Output the [x, y] coordinate of the center of the cell containing the given text.  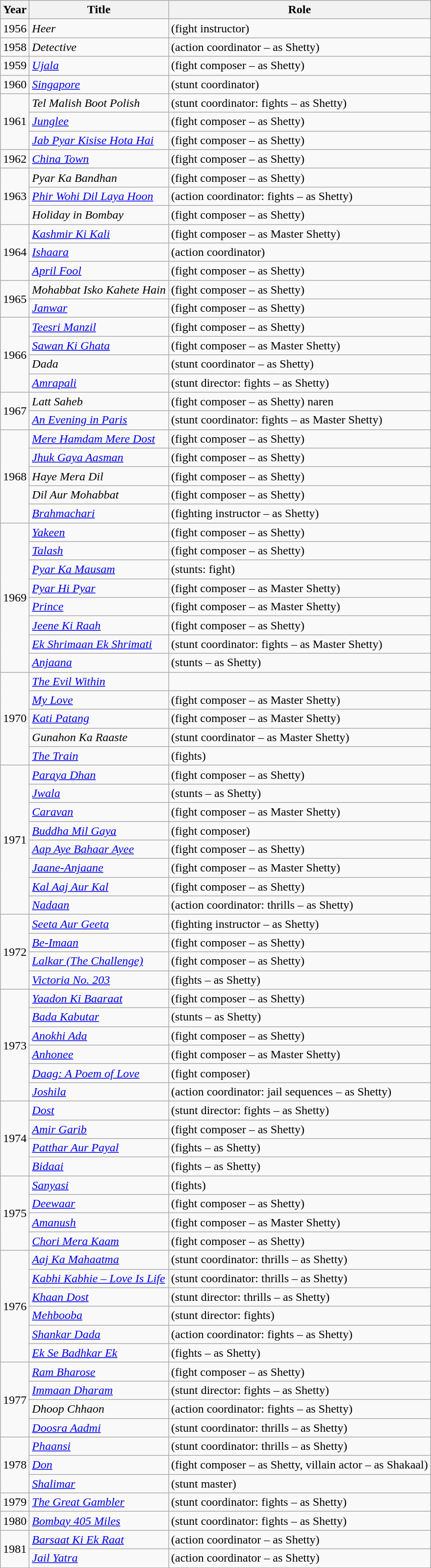
Barsaat Ki Ek Raat [99, 1540]
An Evening in Paris [99, 420]
Joshila [99, 1092]
(fight composer – as Shetty, villain actor – as Shakaal) [300, 1465]
(stunt master) [300, 1484]
Buddha Mil Gaya [99, 831]
1981 [15, 1549]
Victoria No. 203 [99, 980]
1979 [15, 1502]
Pyar Ka Bandhan [99, 177]
Dost [99, 1110]
1969 [15, 597]
Jeene Ki Raah [99, 625]
Ujala [99, 66]
(action coordinator) [300, 252]
1977 [15, 1399]
(stunts: fight) [300, 570]
(action coordinator: jail sequences – as Shetty) [300, 1092]
Haye Mera Dil [99, 476]
Jail Yatra [99, 1558]
April Fool [99, 271]
Title [99, 10]
Jhuk Gaya Aasman [99, 457]
Mohabbat Isko Kahete Hain [99, 290]
1973 [15, 1045]
Anhonee [99, 1054]
(stunt director: thrills – as Shetty) [300, 1297]
Chori Mera Kaam [99, 1241]
1966 [15, 355]
Year [15, 10]
1971 [15, 840]
Latt Saheb [99, 401]
Daag: A Poem of Love [99, 1073]
Pyar Hi Pyar [99, 588]
Kabhi Kabhie – Love Is Life [99, 1278]
Sawan Ki Ghata [99, 346]
The Great Gambler [99, 1502]
(stunt coordinator – as Master Shetty) [300, 737]
Teesri Manzil [99, 327]
The Evil Within [99, 681]
Shalimar [99, 1484]
Detective [99, 47]
Paraya Dhan [99, 774]
Holiday in Bombay [99, 215]
Patthar Aur Payal [99, 1148]
Dil Aur Mohabbat [99, 495]
Mere Hamdam Mere Dost [99, 439]
Khaan Dost [99, 1297]
My Love [99, 700]
(fight composer – as Shetty) naren [300, 401]
Seeta Aur Geeta [99, 924]
1968 [15, 476]
1959 [15, 66]
(action coordinator: thrills – as Shetty) [300, 905]
1962 [15, 159]
Don [99, 1465]
1980 [15, 1521]
Lalkar (The Challenge) [99, 961]
Bidaai [99, 1167]
(stunt director: fights) [300, 1316]
Amrapali [99, 383]
Junglee [99, 122]
1960 [15, 84]
Phaansi [99, 1446]
Brahmachari [99, 513]
Jaane-Anjaane [99, 868]
Yakeen [99, 532]
Heer [99, 28]
Pyar Ka Mausam [99, 570]
Aap Aye Bahaar Ayee [99, 849]
Prince [99, 607]
1967 [15, 411]
1958 [15, 47]
1978 [15, 1465]
Kati Patang [99, 719]
Jwala [99, 793]
Jab Pyar Kisise Hota Hai [99, 140]
Ek Se Badhkar Ek [99, 1353]
Sanyasi [99, 1185]
1965 [15, 299]
(stunt coordinator) [300, 84]
1972 [15, 952]
Nadaan [99, 905]
Phir Wohi Dil Laya Hoon [99, 196]
Deewaar [99, 1204]
Singapore [99, 84]
Anokhi Ada [99, 1036]
Mehbooba [99, 1316]
1964 [15, 252]
Talash [99, 551]
Be-Imaan [99, 943]
Janwar [99, 308]
Shankar Dada [99, 1334]
Amir Garib [99, 1129]
Kal Aaj Aur Kal [99, 887]
Caravan [99, 812]
(fight instructor) [300, 28]
Role [300, 10]
1975 [15, 1213]
Ishaara [99, 252]
Bombay 405 Miles [99, 1521]
Kashmir Ki Kali [99, 234]
Dhoop Chhaon [99, 1409]
Bada Kabutar [99, 1017]
1961 [15, 122]
Dada [99, 364]
Amanush [99, 1222]
1963 [15, 196]
Tel Malish Boot Polish [99, 103]
Aaj Ka Mahaatma [99, 1260]
Immaan Dharam [99, 1390]
(stunt coordinator – as Shetty) [300, 364]
Yaadon Ki Baaraat [99, 998]
Ek Shrimaan Ek Shrimati [99, 644]
1956 [15, 28]
The Train [99, 756]
China Town [99, 159]
Ram Bharose [99, 1371]
Doosra Aadmi [99, 1428]
1970 [15, 719]
Anjaana [99, 663]
1976 [15, 1306]
Gunahon Ka Raaste [99, 737]
1974 [15, 1138]
